Detect which cell encompasses the target text, then output its [X, Y] center coordinate. 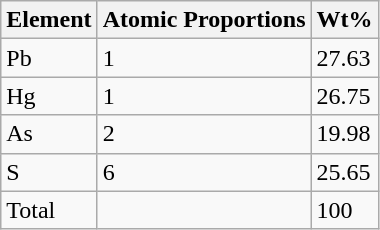
Pb [49, 58]
25.65 [344, 172]
6 [204, 172]
Total [49, 210]
S [49, 172]
As [49, 134]
19.98 [344, 134]
Atomic Proportions [204, 20]
26.75 [344, 96]
Wt% [344, 20]
100 [344, 210]
27.63 [344, 58]
Element [49, 20]
Hg [49, 96]
2 [204, 134]
